For the text-containing cell, return its midpoint in [x, y] coordinate format. 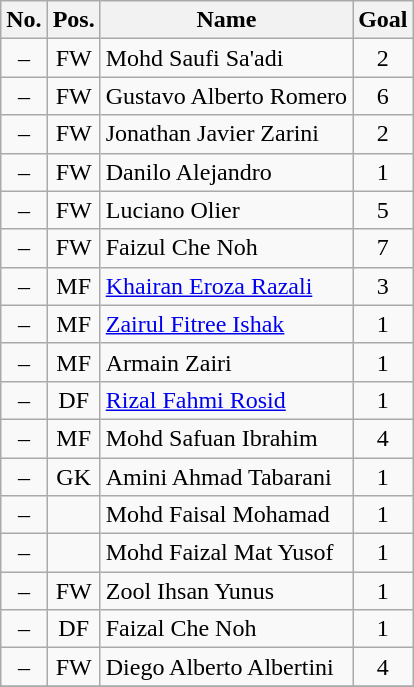
Luciano Olier [226, 210]
Gustavo Alberto Romero [226, 96]
Zool Ihsan Yunus [226, 591]
Amini Ahmad Tabarani [226, 477]
Mohd Safuan Ibrahim [226, 438]
No. [24, 20]
Jonathan Javier Zarini [226, 134]
Mohd Saufi Sa'adi [226, 58]
Pos. [74, 20]
Armain Zairi [226, 362]
Mohd Faizal Mat Yusof [226, 553]
3 [383, 286]
Diego Alberto Albertini [226, 667]
Goal [383, 20]
Khairan Eroza Razali [226, 286]
Name [226, 20]
Mohd Faisal Mohamad [226, 515]
Rizal Fahmi Rosid [226, 400]
Danilo Alejandro [226, 172]
6 [383, 96]
Faizal Che Noh [226, 629]
5 [383, 210]
GK [74, 477]
Faizul Che Noh [226, 248]
Zairul Fitree Ishak [226, 324]
7 [383, 248]
